Scan for the cell matching the given text and deliver its (X, Y) coordinate at center. 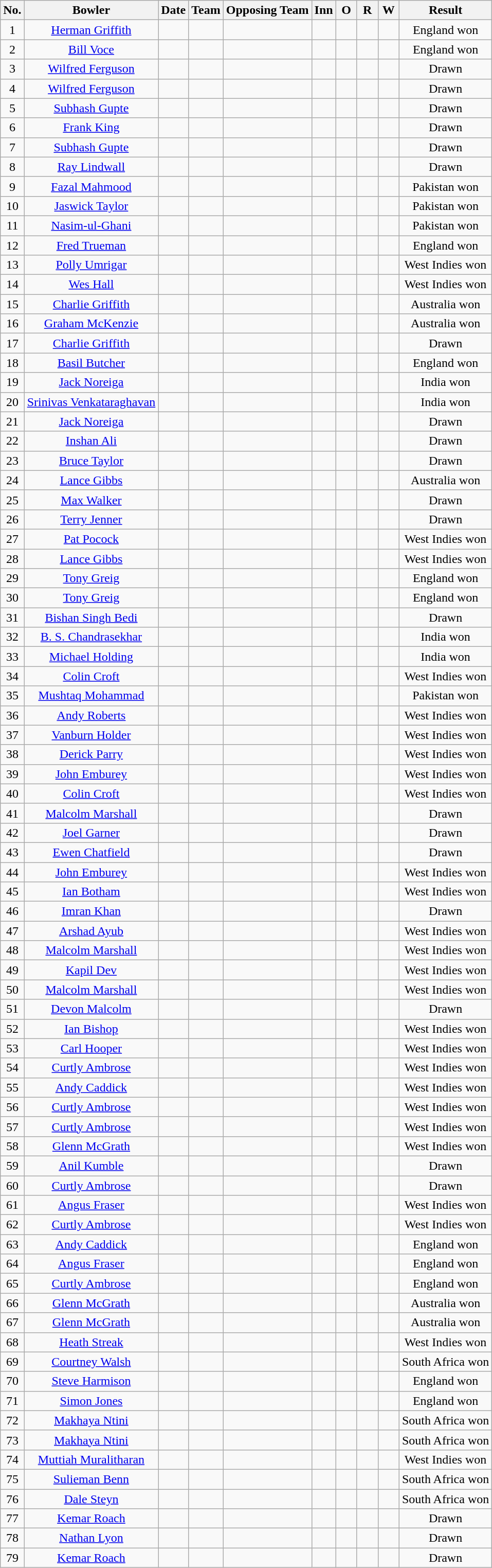
67 (12, 1323)
79 (12, 1558)
No. (12, 10)
43 (12, 852)
Devon Malcolm (92, 1009)
31 (12, 618)
16 (12, 324)
47 (12, 931)
44 (12, 872)
29 (12, 578)
39 (12, 774)
78 (12, 1538)
Terry Jenner (92, 519)
14 (12, 285)
Arshad Ayub (92, 931)
Vanburn Holder (92, 735)
Fred Trueman (92, 245)
Ray Lindwall (92, 167)
49 (12, 970)
5 (12, 108)
W (389, 10)
Frank King (92, 128)
Michael Holding (92, 657)
Bishan Singh Bedi (92, 618)
Andy Roberts (92, 715)
Bruce Taylor (92, 461)
56 (12, 1107)
62 (12, 1225)
Mushtaq Mohammad (92, 696)
O (347, 10)
36 (12, 715)
55 (12, 1087)
Herman Griffith (92, 30)
63 (12, 1244)
25 (12, 500)
Srinivas Venkataraghavan (92, 402)
54 (12, 1068)
Ewen Chatfield (92, 852)
Date (174, 10)
Result (445, 10)
58 (12, 1146)
Fazal Mahmood (92, 186)
45 (12, 892)
48 (12, 950)
64 (12, 1264)
2 (12, 49)
Basil Butcher (92, 363)
18 (12, 363)
Courtney Walsh (92, 1362)
15 (12, 304)
1 (12, 30)
Anil Kumble (92, 1166)
73 (12, 1440)
11 (12, 225)
38 (12, 754)
66 (12, 1303)
Carl Hooper (92, 1048)
42 (12, 833)
Bill Voce (92, 49)
41 (12, 813)
19 (12, 382)
65 (12, 1283)
46 (12, 911)
35 (12, 696)
30 (12, 598)
9 (12, 186)
51 (12, 1009)
Derick Parry (92, 754)
Steve Harmison (92, 1381)
34 (12, 676)
Ian Bishop (92, 1029)
Opposing Team (267, 10)
40 (12, 794)
69 (12, 1362)
Wes Hall (92, 285)
Kapil Dev (92, 970)
57 (12, 1126)
Nasim-ul-Ghani (92, 225)
Bowler (92, 10)
61 (12, 1205)
21 (12, 421)
Sulieman Benn (92, 1479)
Nathan Lyon (92, 1538)
68 (12, 1342)
Jaswick Taylor (92, 206)
52 (12, 1029)
Team (206, 10)
Dale Steyn (92, 1499)
R (367, 10)
10 (12, 206)
Ian Botham (92, 892)
B. S. Chandrasekhar (92, 637)
37 (12, 735)
22 (12, 441)
4 (12, 89)
7 (12, 147)
53 (12, 1048)
70 (12, 1381)
Simon Jones (92, 1401)
71 (12, 1401)
24 (12, 480)
Polly Umrigar (92, 265)
3 (12, 69)
27 (12, 539)
60 (12, 1185)
17 (12, 343)
28 (12, 558)
26 (12, 519)
32 (12, 637)
Muttiah Muralitharan (92, 1459)
33 (12, 657)
Joel Garner (92, 833)
72 (12, 1420)
Pat Pocock (92, 539)
Inn (324, 10)
Graham McKenzie (92, 324)
77 (12, 1519)
Heath Streak (92, 1342)
6 (12, 128)
12 (12, 245)
50 (12, 990)
8 (12, 167)
75 (12, 1479)
59 (12, 1166)
13 (12, 265)
20 (12, 402)
23 (12, 461)
74 (12, 1459)
76 (12, 1499)
Max Walker (92, 500)
Imran Khan (92, 911)
Inshan Ali (92, 441)
